Search for the cell housing the specified text and yield its (x, y) center coordinate. 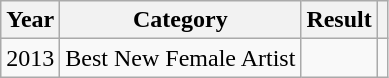
Best New Female Artist (180, 58)
2013 (30, 58)
Year (30, 20)
Result (339, 20)
Category (180, 20)
